Return [X, Y] of the center of cell containing provided text 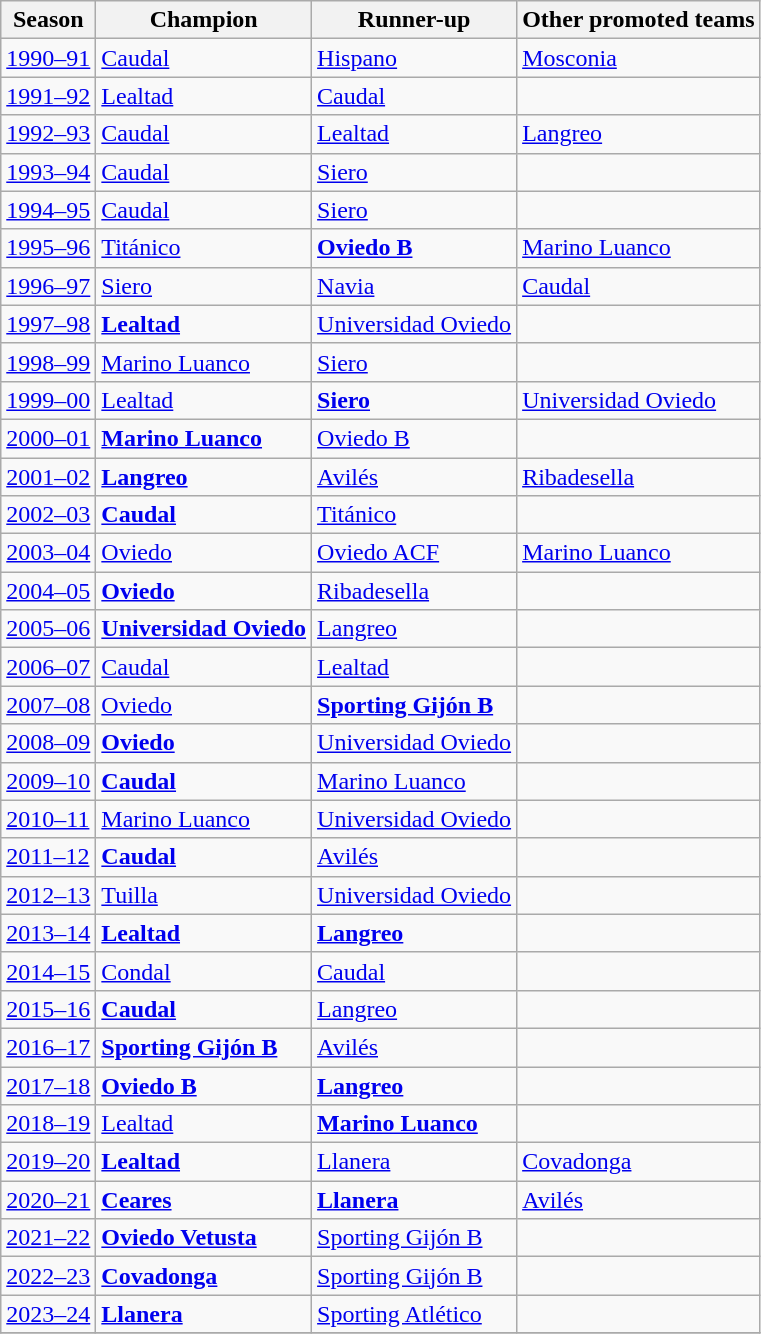
2022–23 [48, 1276]
Season [48, 20]
2013–14 [48, 933]
Champion [204, 20]
2007–08 [48, 705]
1994–95 [48, 210]
2004–05 [48, 591]
2002–03 [48, 515]
1998–99 [48, 362]
1995–96 [48, 248]
1997–98 [48, 324]
2020–21 [48, 1200]
1990–91 [48, 58]
Mosconia [638, 58]
Tuilla [204, 895]
1996–97 [48, 286]
2006–07 [48, 667]
Condal [204, 971]
Oviedo ACF [414, 553]
1993–94 [48, 172]
1999–00 [48, 400]
Navia [414, 286]
Ceares [204, 1200]
2012–13 [48, 895]
Oviedo Vetusta [204, 1238]
2019–20 [48, 1162]
2015–16 [48, 1009]
2018–19 [48, 1124]
Hispano [414, 58]
2005–06 [48, 629]
2001–02 [48, 477]
1991–92 [48, 96]
2009–10 [48, 781]
Sporting Atlético [414, 1314]
2023–24 [48, 1314]
2016–17 [48, 1047]
2008–09 [48, 743]
Other promoted teams [638, 20]
2000–01 [48, 438]
Runner-up [414, 20]
2017–18 [48, 1085]
2014–15 [48, 971]
1992–93 [48, 134]
2010–11 [48, 819]
2021–22 [48, 1238]
2003–04 [48, 553]
2011–12 [48, 857]
